Detect which cell encompasses the target text, then output its [x, y] center coordinate. 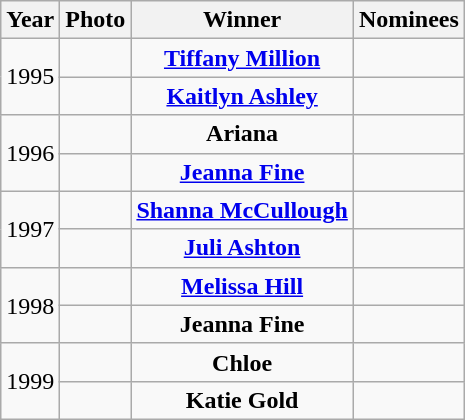
1996 [30, 153]
Nominees [408, 20]
1997 [30, 229]
Melissa Hill [242, 286]
Shanna McCullough [242, 210]
Kaitlyn Ashley [242, 96]
Year [30, 20]
Chloe [242, 362]
Winner [242, 20]
Katie Gold [242, 400]
Tiffany Million [242, 58]
Ariana [242, 134]
Photo [96, 20]
Juli Ashton [242, 248]
1998 [30, 305]
1999 [30, 381]
1995 [30, 77]
